For the text-containing cell, return its midpoint in [x, y] coordinate format. 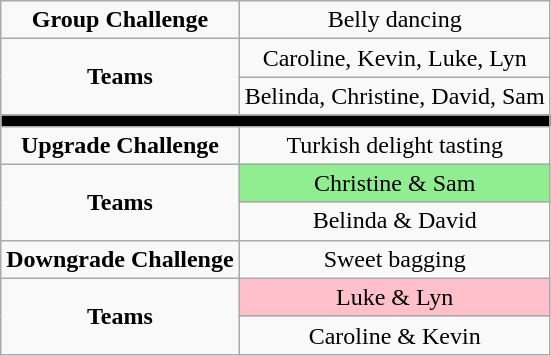
Belinda, Christine, David, Sam [394, 96]
Luke & Lyn [394, 297]
Caroline & Kevin [394, 335]
Upgrade Challenge [120, 145]
Group Challenge [120, 20]
Turkish delight tasting [394, 145]
Christine & Sam [394, 183]
Belinda & David [394, 221]
Caroline, Kevin, Luke, Lyn [394, 58]
Belly dancing [394, 20]
Sweet bagging [394, 259]
Downgrade Challenge [120, 259]
